From the cell containing the given text, extract its center point as (X, Y) coordinate. 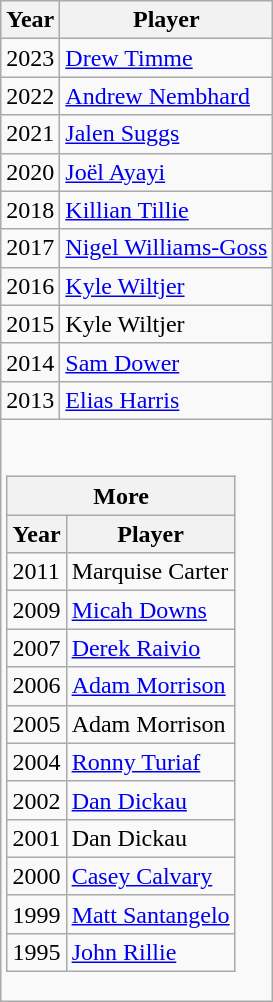
More (121, 496)
2015 (30, 324)
2005 (36, 724)
Nigel Williams-Goss (166, 248)
Elias Harris (166, 400)
Micah Downs (150, 610)
2002 (36, 800)
Marquise Carter (150, 572)
John Rillie (150, 952)
2004 (36, 762)
2000 (36, 876)
2006 (36, 686)
Ronny Turiaf (150, 762)
2011 (36, 572)
2017 (30, 248)
1995 (36, 952)
Andrew Nembhard (166, 96)
2001 (36, 838)
Joël Ayayi (166, 172)
2007 (36, 648)
2022 (30, 96)
Sam Dower (166, 362)
2023 (30, 58)
Jalen Suggs (166, 134)
2013 (30, 400)
2014 (30, 362)
1999 (36, 914)
2020 (30, 172)
2009 (36, 610)
2018 (30, 210)
2021 (30, 134)
Drew Timme (166, 58)
Derek Raivio (150, 648)
2016 (30, 286)
Casey Calvary (150, 876)
Killian Tillie (166, 210)
Matt Santangelo (150, 914)
